Output the [X, Y] coordinate of the center of the cell containing the given text.  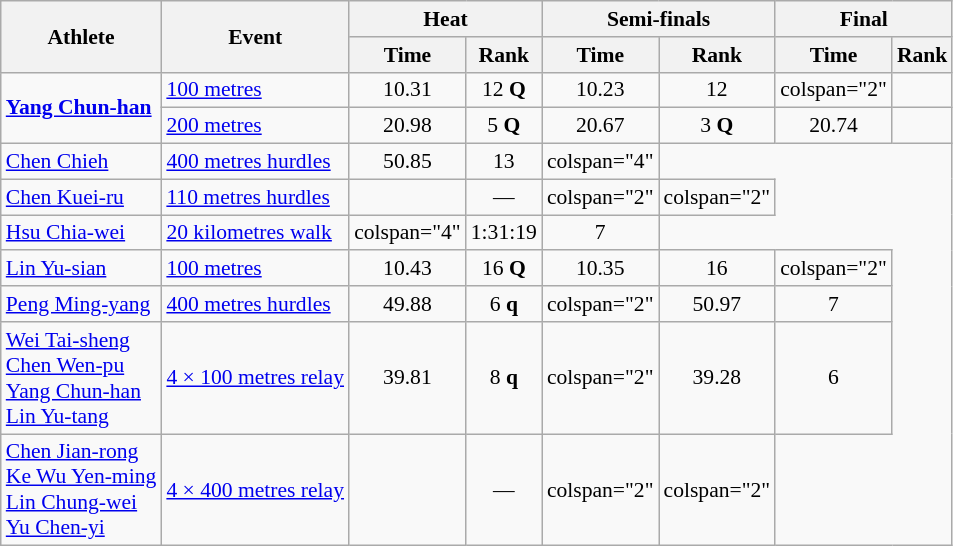
1:31:19 [504, 233]
13 [504, 162]
Peng Ming-yang [82, 304]
8 q [504, 378]
12 Q [504, 90]
20.98 [408, 126]
110 metres hurdles [255, 197]
Chen Kuei-ru [82, 197]
20 kilometres walk [255, 233]
Final [864, 19]
6 q [504, 304]
50.97 [718, 304]
50.85 [408, 162]
3 Q [718, 126]
Semi-finals [658, 19]
Wei Tai-shengChen Wen-puYang Chun-hanLin Yu-tang [82, 378]
39.28 [718, 378]
4 × 100 metres relay [255, 378]
Hsu Chia-wei [82, 233]
6 [834, 378]
16 [718, 269]
Event [255, 36]
20.74 [834, 126]
20.67 [600, 126]
10.43 [408, 269]
12 [718, 90]
Lin Yu-sian [82, 269]
Heat [446, 19]
10.35 [600, 269]
39.81 [408, 378]
5 Q [504, 126]
Athlete [82, 36]
10.31 [408, 90]
200 metres [255, 126]
Yang Chun-han [82, 108]
16 Q [504, 269]
49.88 [408, 304]
Chen Chieh [82, 162]
Chen Jian-rongKe Wu Yen-mingLin Chung-weiYu Chen-yi [82, 490]
10.23 [600, 90]
4 × 400 metres relay [255, 490]
